Determine the [x, y] coordinate at the center of the cell enclosing the given text.  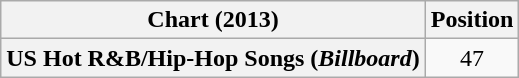
Chart (2013) [213, 20]
US Hot R&B/Hip-Hop Songs (Billboard) [213, 58]
47 [472, 58]
Position [472, 20]
